For the text-containing cell, return its midpoint in [x, y] coordinate format. 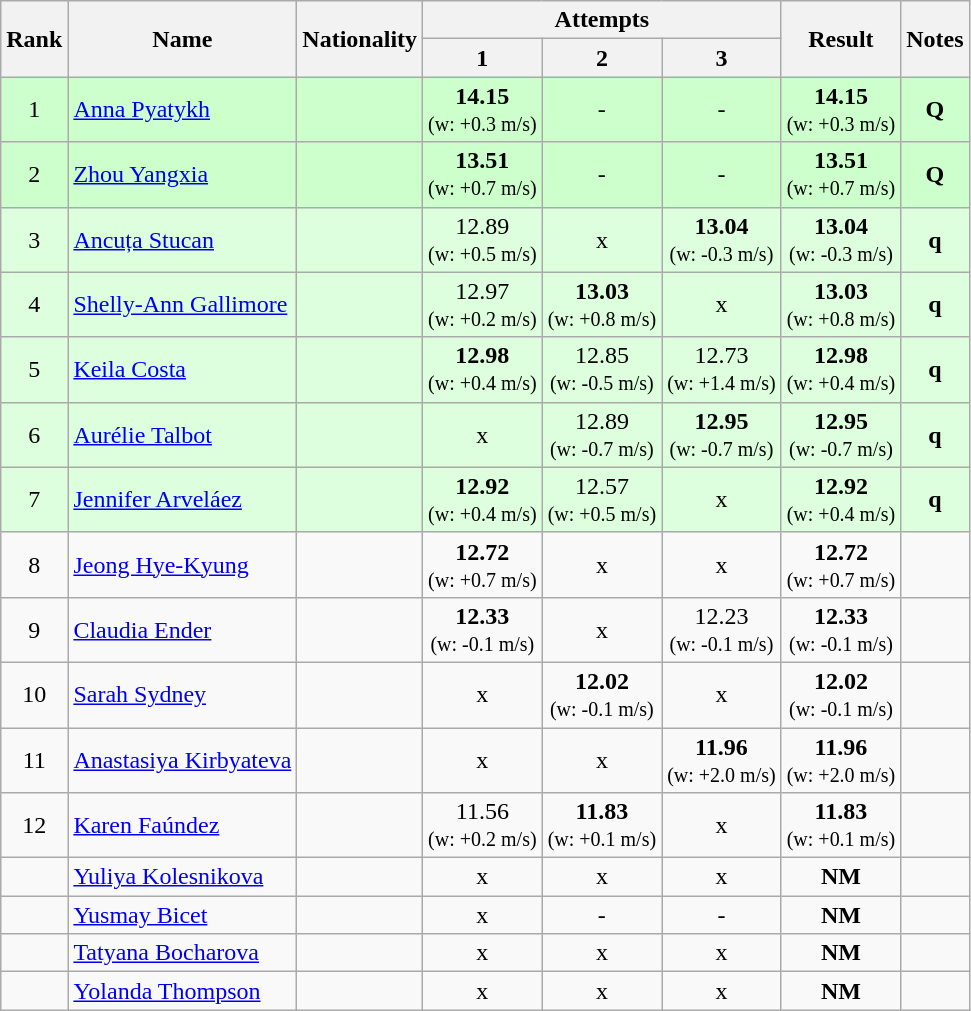
Yolanda Thompson [182, 991]
13.04 (w: -0.3 m/s) [841, 240]
11.83 (w: +0.1 m/s) [841, 826]
4 [34, 304]
11.96(w: +2.0 m/s) [722, 760]
12.95 (w: -0.7 m/s) [841, 434]
6 [34, 434]
Ancuța Stucan [182, 240]
11.56(w: +0.2 m/s) [483, 826]
14.15 (w: +0.3 m/s) [841, 110]
12.02 (w: -0.1 m/s) [841, 694]
Notes [935, 39]
Yusmay Bicet [182, 915]
12.72(w: +0.7 m/s) [483, 564]
13.51(w: +0.7 m/s) [483, 174]
Tatyana Bocharova [182, 953]
13.04(w: -0.3 m/s) [722, 240]
12.92(w: +0.4 m/s) [483, 500]
12.89(w: +0.5 m/s) [483, 240]
14.15(w: +0.3 m/s) [483, 110]
Sarah Sydney [182, 694]
12.98 (w: +0.4 m/s) [841, 370]
7 [34, 500]
Attempts [602, 20]
12.98(w: +0.4 m/s) [483, 370]
13.03 (w: +0.8 m/s) [841, 304]
12.57(w: +0.5 m/s) [602, 500]
11.83(w: +0.1 m/s) [602, 826]
Karen Faúndez [182, 826]
Nationality [360, 39]
Yuliya Kolesnikova [182, 877]
Claudia Ender [182, 630]
Anna Pyatykh [182, 110]
12.02(w: -0.1 m/s) [602, 694]
Rank [34, 39]
12.89(w: -0.7 m/s) [602, 434]
Anastasiya Kirbyateva [182, 760]
12.95(w: -0.7 m/s) [722, 434]
9 [34, 630]
12.73(w: +1.4 m/s) [722, 370]
Shelly-Ann Gallimore [182, 304]
11.96 (w: +2.0 m/s) [841, 760]
10 [34, 694]
12.33(w: -0.1 m/s) [483, 630]
Jeong Hye-Kyung [182, 564]
Jennifer Arveláez [182, 500]
Zhou Yangxia [182, 174]
5 [34, 370]
12.92 (w: +0.4 m/s) [841, 500]
Result [841, 39]
12.72 (w: +0.7 m/s) [841, 564]
12.33 (w: -0.1 m/s) [841, 630]
12.85(w: -0.5 m/s) [602, 370]
Name [182, 39]
Aurélie Talbot [182, 434]
13.03(w: +0.8 m/s) [602, 304]
Keila Costa [182, 370]
8 [34, 564]
12.97(w: +0.2 m/s) [483, 304]
13.51 (w: +0.7 m/s) [841, 174]
12.23(w: -0.1 m/s) [722, 630]
12 [34, 826]
11 [34, 760]
